Detect which cell encompasses the target text, then output its [X, Y] center coordinate. 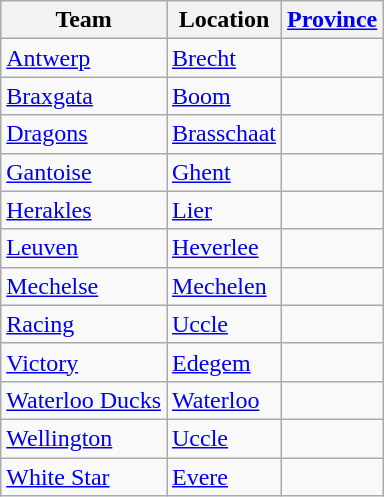
Brecht [224, 58]
Waterloo Ducks [84, 400]
Braxgata [84, 96]
Team [84, 20]
Brasschaat [224, 134]
Antwerp [84, 58]
Ghent [224, 172]
Location [224, 20]
Victory [84, 362]
Racing [84, 324]
Evere [224, 477]
Dragons [84, 134]
Lier [224, 210]
Province [332, 20]
Herakles [84, 210]
Wellington [84, 438]
White Star [84, 477]
Waterloo [224, 400]
Boom [224, 96]
Edegem [224, 362]
Mechelse [84, 286]
Mechelen [224, 286]
Leuven [84, 248]
Gantoise [84, 172]
Heverlee [224, 248]
